Provide the [X, Y] coordinate of the cell's center where the given text is located.  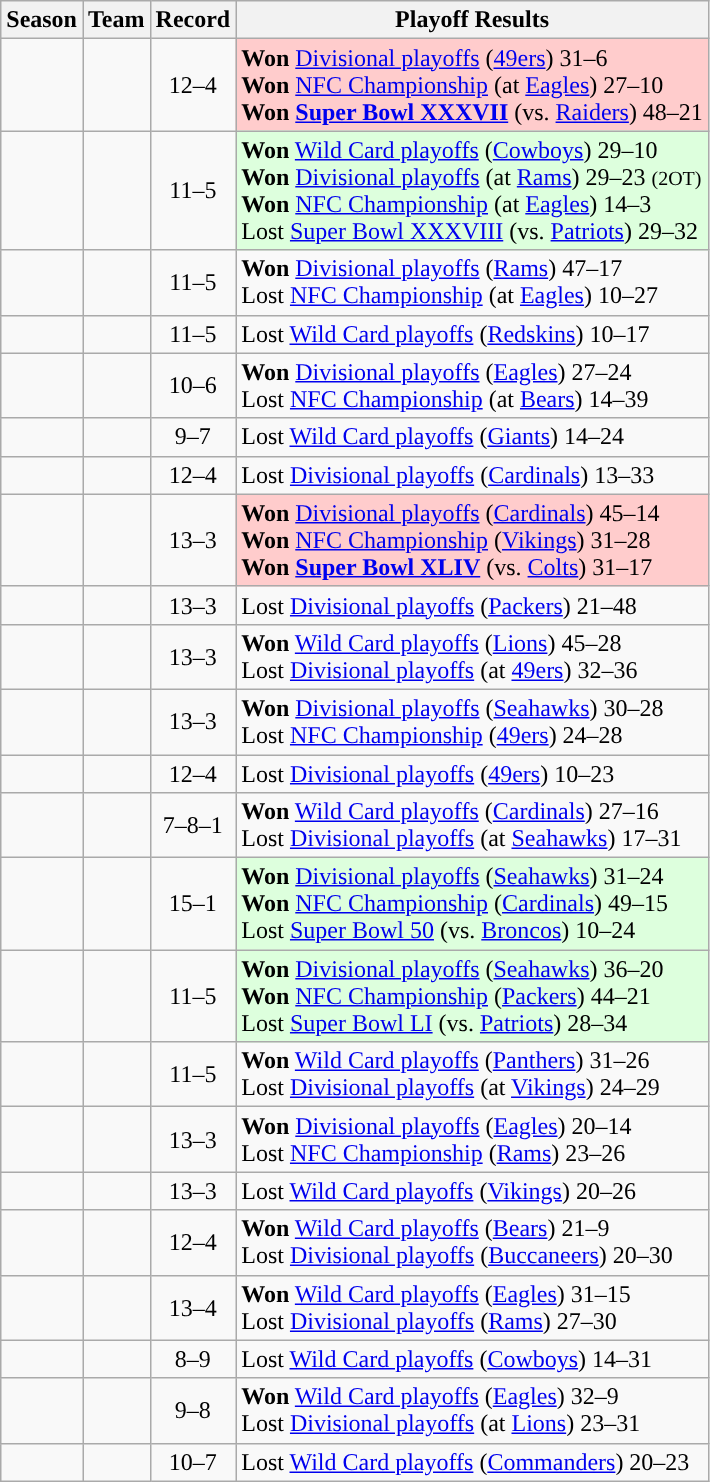
Season [42, 20]
Lost Wild Card playoffs (Redskins) 10–17 [472, 334]
Won Divisional playoffs (Seahawks) 30–28Lost NFC Championship (49ers) 24–28 [472, 722]
Lost Wild Card playoffs (Cowboys) 14–31 [472, 1359]
7–8–1 [193, 826]
Won Divisional playoffs (Cardinals) 45–14Won NFC Championship (Vikings) 31–28 Won Super Bowl XLIV (vs. Colts) 31–17 [472, 540]
Lost Divisional playoffs (Packers) 21–48 [472, 605]
Won Divisional playoffs (Rams) 47–17Lost NFC Championship (at Eagles) 10–27 [472, 282]
Won Wild Card playoffs (Cardinals) 27–16Lost Divisional playoffs (at Seahawks) 17–31 [472, 826]
15–1 [193, 904]
Won Wild Card playoffs (Bears) 21–9 Lost Divisional playoffs (Buccaneers) 20–30 [472, 1242]
13–4 [193, 1308]
Won Divisional playoffs (Seahawks) 36–20Won NFC Championship (Packers) 44–21Lost Super Bowl LI (vs. Patriots) 28–34 [472, 996]
Won Wild Card playoffs (Eagles) 31–15 Lost Divisional playoffs (Rams) 27–30 [472, 1308]
Lost Wild Card playoffs (Commanders) 20–23 [472, 1462]
Won Divisional playoffs (49ers) 31–6Won NFC Championship (at Eagles) 27–10Won Super Bowl XXXVII (vs. Raiders) 48–21 [472, 85]
8–9 [193, 1359]
Lost Wild Card playoffs (Giants) 14–24 [472, 437]
Lost Divisional playoffs (49ers) 10–23 [472, 773]
Won Wild Card playoffs (Lions) 45–28 Lost Divisional playoffs (at 49ers) 32–36 [472, 656]
Won Wild Card playoffs (Panthers) 31–26Lost Divisional playoffs (at Vikings) 24–29 [472, 1074]
Lost Divisional playoffs (Cardinals) 13–33 [472, 475]
Won Wild Card playoffs (Eagles) 32–9 Lost Divisional playoffs (at Lions) 23–31 [472, 1410]
Won Divisional playoffs (Seahawks) 31–24Won NFC Championship (Cardinals) 49–15Lost Super Bowl 50 (vs. Broncos) 10–24 [472, 904]
Team [116, 20]
10–6 [193, 386]
9–8 [193, 1410]
Lost Wild Card playoffs (Vikings) 20–26 [472, 1191]
Won Divisional playoffs (Eagles) 20–14 Lost NFC Championship (Rams) 23–26 [472, 1140]
Record [193, 20]
Won Divisional playoffs (Eagles) 27–24Lost NFC Championship (at Bears) 14–39 [472, 386]
10–7 [193, 1462]
Playoff Results [472, 20]
9–7 [193, 437]
